Detect which cell encompasses the target text, then output its (x, y) center coordinate. 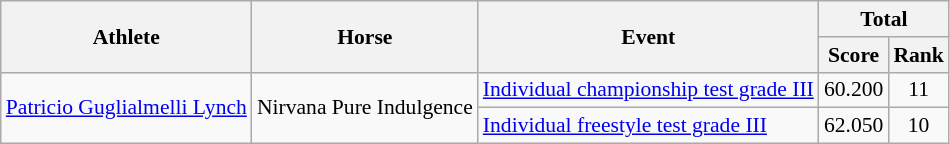
Patricio Guglialmelli Lynch (126, 108)
60.200 (854, 90)
Horse (365, 36)
Athlete (126, 36)
Rank (918, 55)
Individual championship test grade III (648, 90)
Score (854, 55)
Nirvana Pure Indulgence (365, 108)
Total (884, 19)
Individual freestyle test grade III (648, 126)
10 (918, 126)
11 (918, 90)
62.050 (854, 126)
Event (648, 36)
